Return the [X, Y] coordinate for the center point of the cell that contains the specified text.  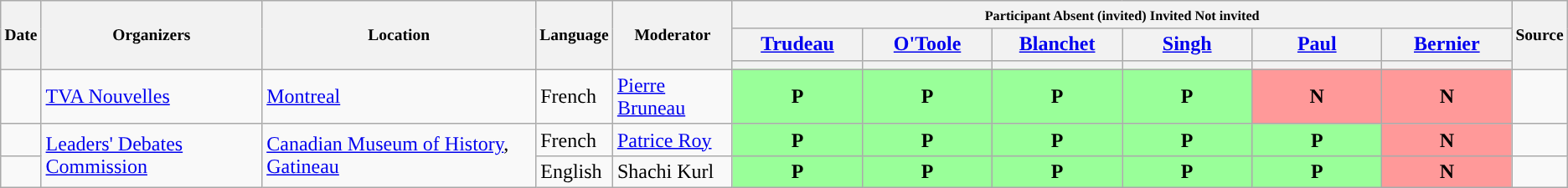
Canadian Museum of History, Gatineau [399, 155]
O'Toole [928, 44]
Moderator [672, 35]
English [575, 171]
Participant Absent (invited) Invited Not invited [1122, 15]
Date [21, 35]
Shachi Kurl [672, 171]
Bernier [1447, 44]
Singh [1188, 44]
Blanchet [1057, 44]
Language [575, 35]
Montreal [399, 97]
Location [399, 35]
Paul [1317, 44]
Source [1540, 35]
Organizers [152, 35]
Pierre Bruneau [672, 97]
Leaders' Debates Commission [152, 155]
Patrice Roy [672, 140]
TVA Nouvelles [152, 97]
Trudeau [797, 44]
